Return the (x, y) coordinate for the center point of the cell that contains the specified text.  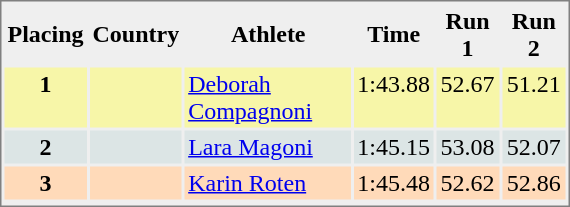
Placing (45, 34)
Run 1 (468, 34)
1:45.15 (394, 146)
2 (45, 146)
53.08 (468, 146)
1:43.88 (394, 98)
Deborah Compagnoni (268, 98)
52.62 (468, 182)
Country (136, 34)
Lara Magoni (268, 146)
Athlete (268, 34)
52.67 (468, 98)
3 (45, 182)
52.07 (534, 146)
Time (394, 34)
51.21 (534, 98)
52.86 (534, 182)
Karin Roten (268, 182)
Run 2 (534, 34)
1:45.48 (394, 182)
1 (45, 98)
